Pinpoint the cell where the given text exists, returning its (x, y) midpoint coordinate. 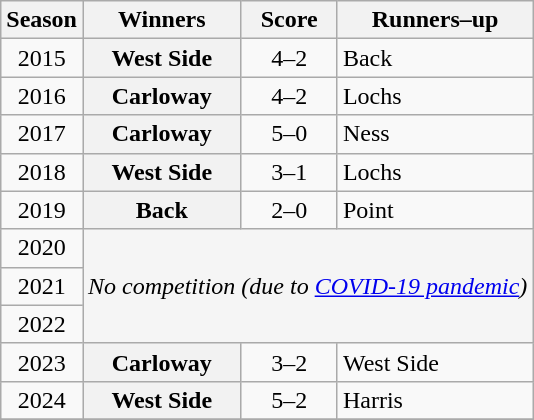
2021 (42, 286)
5–0 (289, 134)
3–1 (289, 172)
5–2 (289, 400)
2023 (42, 362)
2024 (42, 400)
Season (42, 20)
2020 (42, 248)
Harris (434, 400)
2016 (42, 96)
Score (289, 20)
2018 (42, 172)
Winners (162, 20)
2022 (42, 324)
No competition (due to COVID-19 pandemic) (307, 286)
2019 (42, 210)
2017 (42, 134)
Point (434, 210)
Ness (434, 134)
Runners–up (434, 20)
2015 (42, 58)
2–0 (289, 210)
3–2 (289, 362)
